Identify which cell holds the provided text, then report its (X, Y) central coordinate. 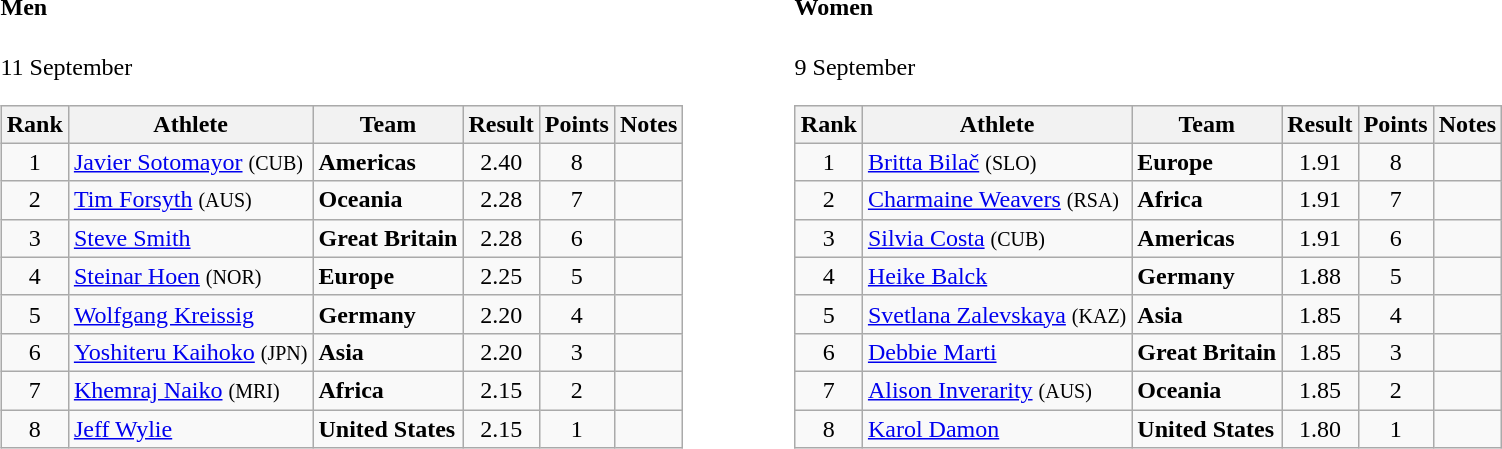
Yoshiteru Kaihoko (JPN) (190, 352)
Tim Forsyth (AUS) (190, 200)
Heike Balck (996, 276)
Debbie Marti (996, 352)
Alison Inverarity (AUS) (996, 390)
Jeff Wylie (190, 429)
1.88 (1320, 276)
Steinar Hoen (NOR) (190, 276)
Khemraj Naiko (MRI) (190, 390)
Silvia Costa (CUB) (996, 238)
1.80 (1320, 429)
2.40 (501, 162)
Charmaine Weavers (RSA) (996, 200)
Javier Sotomayor (CUB) (190, 162)
Wolfgang Kreissig (190, 314)
Svetlana Zalevskaya (KAZ) (996, 314)
Karol Damon (996, 429)
Steve Smith (190, 238)
2.25 (501, 276)
Britta Bilač (SLO) (996, 162)
